Capture the cell that displays the provided text and extract its (x, y) central coordinate. 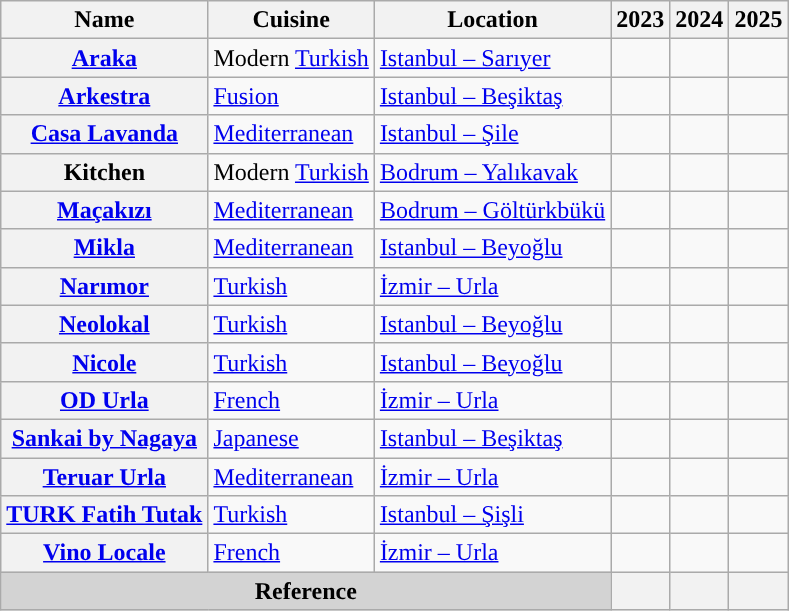
Bodrum – Yalıkavak (492, 172)
Narımor (104, 286)
OD Urla (104, 400)
Fusion (291, 96)
2023 (640, 20)
Vino Locale (104, 553)
Istanbul – Şile (492, 134)
2025 (758, 20)
Teruar Urla (104, 477)
Reference (306, 591)
TURK Fatih Tutak (104, 515)
Sankai by Nagaya (104, 438)
Location (492, 20)
Maçakızı (104, 210)
Nicole (104, 362)
2024 (700, 20)
Bodrum – Göltürkbükü (492, 210)
Casa Lavanda (104, 134)
Istanbul – Sarıyer (492, 58)
Name (104, 20)
Japanese (291, 438)
Kitchen (104, 172)
Arkestra (104, 96)
Araka (104, 58)
Istanbul – Şişli (492, 515)
Neolokal (104, 324)
Mikla (104, 248)
Cuisine (291, 20)
